Identify which cell holds the provided text, then report its (X, Y) central coordinate. 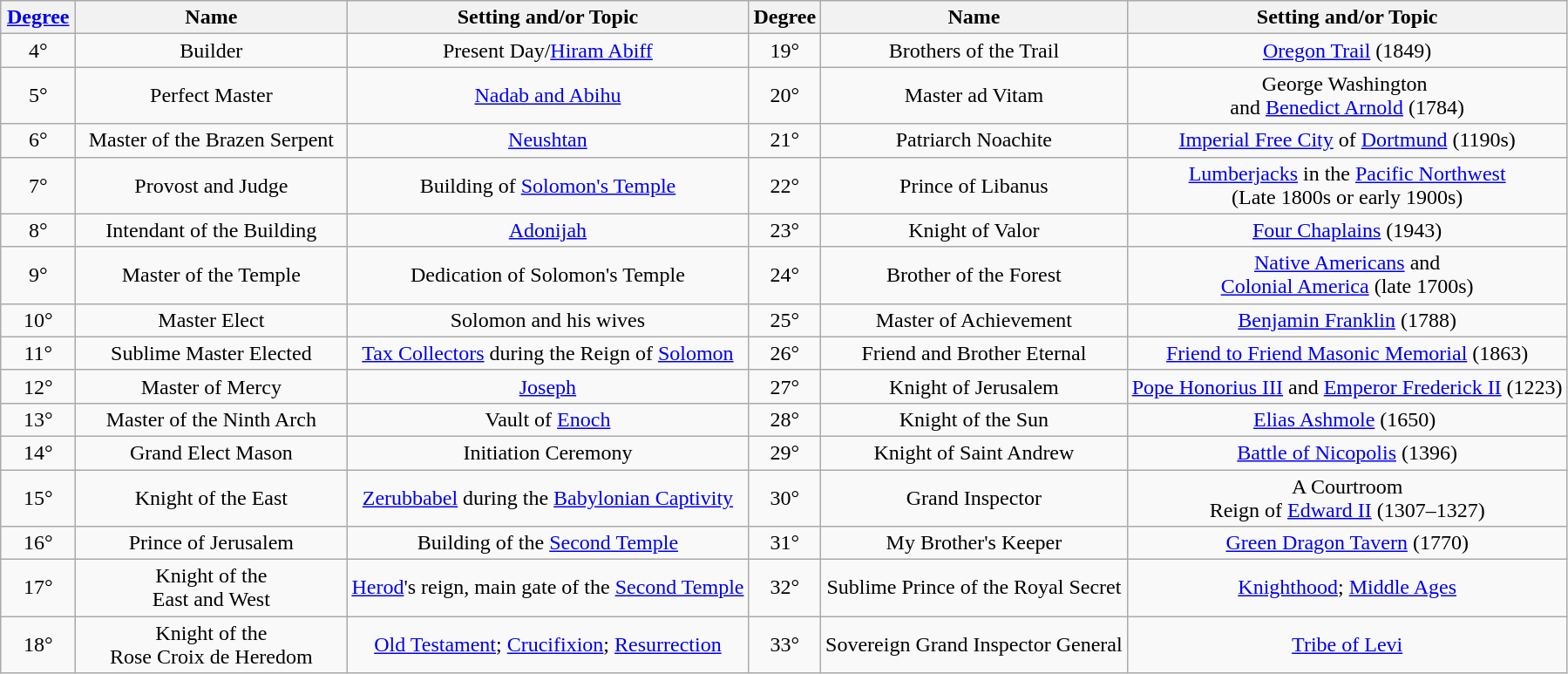
Master of Achievement (974, 320)
Knight of Valor (974, 230)
Sovereign Grand Inspector General (974, 645)
Old Testament; Crucifixion; Resurrection (547, 645)
9° (38, 276)
Friend to Friend Masonic Memorial (1863) (1347, 353)
Knight of Saint Andrew (974, 453)
Master of the Temple (211, 276)
5° (38, 96)
Knighthood; Middle Ages (1347, 588)
17° (38, 588)
27° (784, 386)
Four Chaplains (1943) (1347, 230)
31° (784, 543)
16° (38, 543)
26° (784, 353)
8° (38, 230)
Elias Ashmole (1650) (1347, 419)
20° (784, 96)
11° (38, 353)
Master of the Brazen Serpent (211, 140)
Neushtan (547, 140)
19° (784, 51)
Benjamin Franklin (1788) (1347, 320)
A CourtroomReign of Edward II (1307–1327) (1347, 497)
Grand Elect Mason (211, 453)
Tribe of Levi (1347, 645)
14° (38, 453)
Vault of Enoch (547, 419)
7° (38, 185)
6° (38, 140)
Oregon Trail (1849) (1347, 51)
Sublime Master Elected (211, 353)
Dedication of Solomon's Temple (547, 276)
Prince of Jerusalem (211, 543)
Builder (211, 51)
Brother of the Forest (974, 276)
Green Dragon Tavern (1770) (1347, 543)
10° (38, 320)
18° (38, 645)
Pope Honorius III and Emperor Frederick II (1223) (1347, 386)
Zerubbabel during the Babylonian Captivity (547, 497)
George Washington and Benedict Arnold (1784) (1347, 96)
Master ad Vitam (974, 96)
Knight of the Sun (974, 419)
33° (784, 645)
Knight of the East (211, 497)
Prince of Libanus (974, 185)
Native Americans andColonial America (late 1700s) (1347, 276)
21° (784, 140)
Master of Mercy (211, 386)
My Brother's Keeper (974, 543)
Knight of theEast and West (211, 588)
Sublime Prince of the Royal Secret (974, 588)
Grand Inspector (974, 497)
Provost and Judge (211, 185)
Master Elect (211, 320)
Knight of theRose Croix de Heredom (211, 645)
Knight of Jerusalem (974, 386)
Initiation Ceremony (547, 453)
Tax Collectors during the Reign of Solomon (547, 353)
Building of Solomon's Temple (547, 185)
Lumberjacks in the Pacific Northwest(Late 1800s or early 1900s) (1347, 185)
Brothers of the Trail (974, 51)
Battle of Nicopolis (1396) (1347, 453)
Friend and Brother Eternal (974, 353)
24° (784, 276)
Intendant of the Building (211, 230)
Patriarch Noachite (974, 140)
29° (784, 453)
Nadab and Abihu (547, 96)
12° (38, 386)
23° (784, 230)
25° (784, 320)
30° (784, 497)
15° (38, 497)
Present Day/Hiram Abiff (547, 51)
Master of the Ninth Arch (211, 419)
Adonijah (547, 230)
28° (784, 419)
Herod's reign, main gate of the Second Temple (547, 588)
Perfect Master (211, 96)
32° (784, 588)
Building of the Second Temple (547, 543)
4° (38, 51)
22° (784, 185)
Imperial Free City of Dortmund (1190s) (1347, 140)
13° (38, 419)
Joseph (547, 386)
Solomon and his wives (547, 320)
